Output the (X, Y) coordinate of the center of the cell containing the given text.  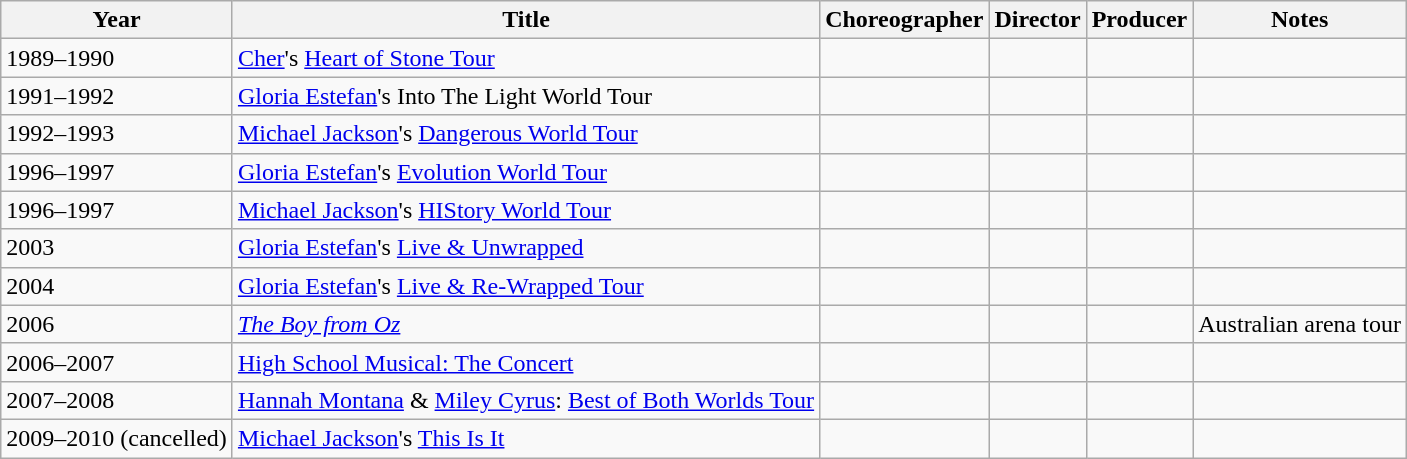
Australian arena tour (1300, 324)
Gloria Estefan's Live & Re-Wrapped Tour (526, 286)
1989–1990 (117, 58)
Michael Jackson's This Is It (526, 438)
High School Musical: The Concert (526, 362)
2009–2010 (cancelled) (117, 438)
1991–1992 (117, 96)
Title (526, 20)
Michael Jackson's Dangerous World Tour (526, 134)
Notes (1300, 20)
Choreographer (904, 20)
Director (1038, 20)
Cher's Heart of Stone Tour (526, 58)
2007–2008 (117, 400)
2006 (117, 324)
Year (117, 20)
Producer (1140, 20)
Gloria Estefan's Evolution World Tour (526, 172)
Hannah Montana & Miley Cyrus: Best of Both Worlds Tour (526, 400)
2004 (117, 286)
Gloria Estefan's Live & Unwrapped (526, 248)
1992–1993 (117, 134)
Gloria Estefan's Into The Light World Tour (526, 96)
2006–2007 (117, 362)
Michael Jackson's HIStory World Tour (526, 210)
The Boy from Oz (526, 324)
2003 (117, 248)
